Detect which cell encompasses the target text, then output its [X, Y] center coordinate. 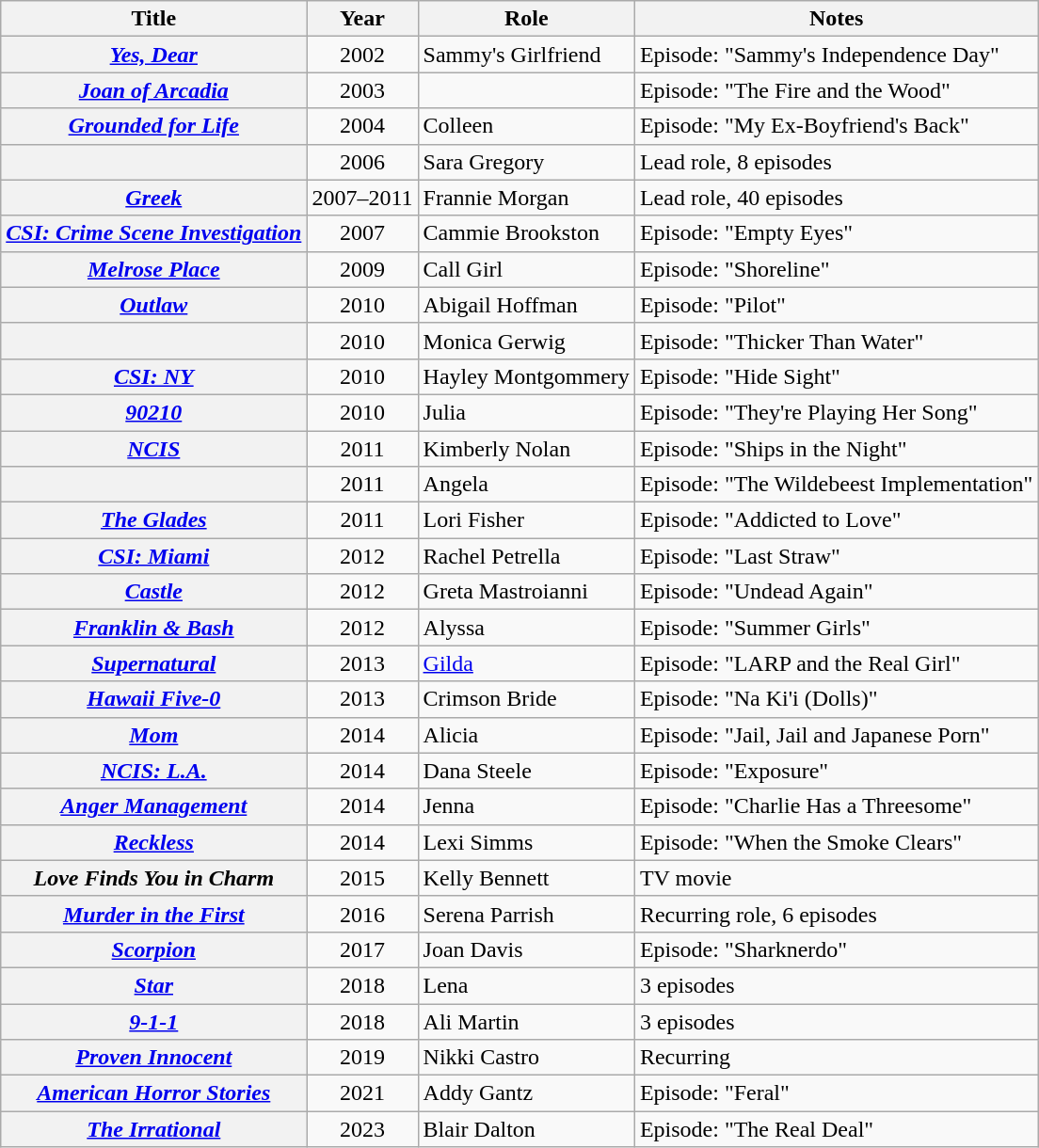
Gilda [526, 663]
Episode: "Ships in the Night" [836, 449]
Proven Innocent [154, 1058]
Kelly Bennett [526, 878]
2007 [362, 233]
Lead role, 40 episodes [836, 198]
Episode: "My Ex-Boyfriend's Back" [836, 126]
Recurring role, 6 episodes [836, 914]
2017 [362, 949]
Hayley Montgommery [526, 376]
Kimberly Nolan [526, 449]
Julia [526, 412]
Greta Mastroianni [526, 592]
CSI: Crime Scene Investigation [154, 233]
Melrose Place [154, 269]
Star [154, 985]
Greek [154, 198]
2006 [362, 162]
American Horror Stories [154, 1093]
Joan Davis [526, 949]
Frannie Morgan [526, 198]
Blair Dalton [526, 1129]
Episode: "When the Smoke Clears" [836, 842]
Franklin & Bash [154, 628]
Castle [154, 592]
Sara Gregory [526, 162]
Episode: "The Wildebeest Implementation" [836, 485]
Lead role, 8 episodes [836, 162]
Rachel Petrella [526, 556]
2002 [362, 55]
Alyssa [526, 628]
Episode: "Exposure" [836, 771]
Alicia [526, 735]
Crimson Bride [526, 699]
Ali Martin [526, 1021]
Notes [836, 19]
Episode: "LARP and the Real Girl" [836, 663]
Episode: "Thicker Than Water" [836, 341]
Mom [154, 735]
Love Finds You in Charm [154, 878]
2019 [362, 1058]
Yes, Dear [154, 55]
Episode: "The Real Deal" [836, 1129]
Nikki Castro [526, 1058]
Episode: "Empty Eyes" [836, 233]
Lori Fisher [526, 520]
Title [154, 19]
Episode: "Shoreline" [836, 269]
Addy Gantz [526, 1093]
Dana Steele [526, 771]
Angela [526, 485]
CSI: Miami [154, 556]
Serena Parrish [526, 914]
Episode: "Last Straw" [836, 556]
Grounded for Life [154, 126]
2015 [362, 878]
2003 [362, 90]
Scorpion [154, 949]
2007–2011 [362, 198]
Episode: "Sammy's Independence Day" [836, 55]
Jenna [526, 806]
Anger Management [154, 806]
Call Girl [526, 269]
90210 [154, 412]
Episode: "The Fire and the Wood" [836, 90]
9-1-1 [154, 1021]
2004 [362, 126]
Lexi Simms [526, 842]
Role [526, 19]
Colleen [526, 126]
Episode: "Sharknerdo" [836, 949]
Outlaw [154, 305]
Murder in the First [154, 914]
Supernatural [154, 663]
2021 [362, 1093]
Hawaii Five-0 [154, 699]
Episode: "Charlie Has a Threesome" [836, 806]
Episode: "Jail, Jail and Japanese Porn" [836, 735]
Cammie Brookston [526, 233]
2016 [362, 914]
NCIS [154, 449]
NCIS: L.A. [154, 771]
Episode: "Feral" [836, 1093]
Episode: "Pilot" [836, 305]
Sammy's Girlfriend [526, 55]
The Glades [154, 520]
Lena [526, 985]
CSI: NY [154, 376]
Episode: "Undead Again" [836, 592]
Episode: "Addicted to Love" [836, 520]
2023 [362, 1129]
Episode: "Summer Girls" [836, 628]
Abigail Hoffman [526, 305]
Reckless [154, 842]
TV movie [836, 878]
Joan of Arcadia [154, 90]
The Irrational [154, 1129]
Episode: "Na Ki'i (Dolls)" [836, 699]
Episode: "Hide Sight" [836, 376]
Year [362, 19]
Recurring [836, 1058]
Monica Gerwig [526, 341]
Episode: "They're Playing Her Song" [836, 412]
2009 [362, 269]
